Locate the cell with the specified text and output its (x, y) center coordinate. 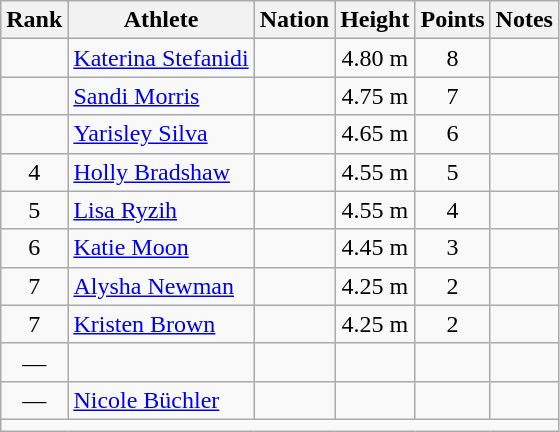
Lisa Ryzih (161, 210)
Nation (294, 20)
4.65 m (375, 134)
4.80 m (375, 58)
3 (452, 248)
Notes (524, 20)
4.45 m (375, 248)
Katie Moon (161, 248)
Nicole Büchler (161, 400)
Kristen Brown (161, 324)
Height (375, 20)
Yarisley Silva (161, 134)
Rank (34, 20)
Sandi Morris (161, 96)
8 (452, 58)
4.75 m (375, 96)
Points (452, 20)
Holly Bradshaw (161, 172)
Alysha Newman (161, 286)
Athlete (161, 20)
Katerina Stefanidi (161, 58)
